Output the [x, y] coordinate of the center of the cell containing the given text.  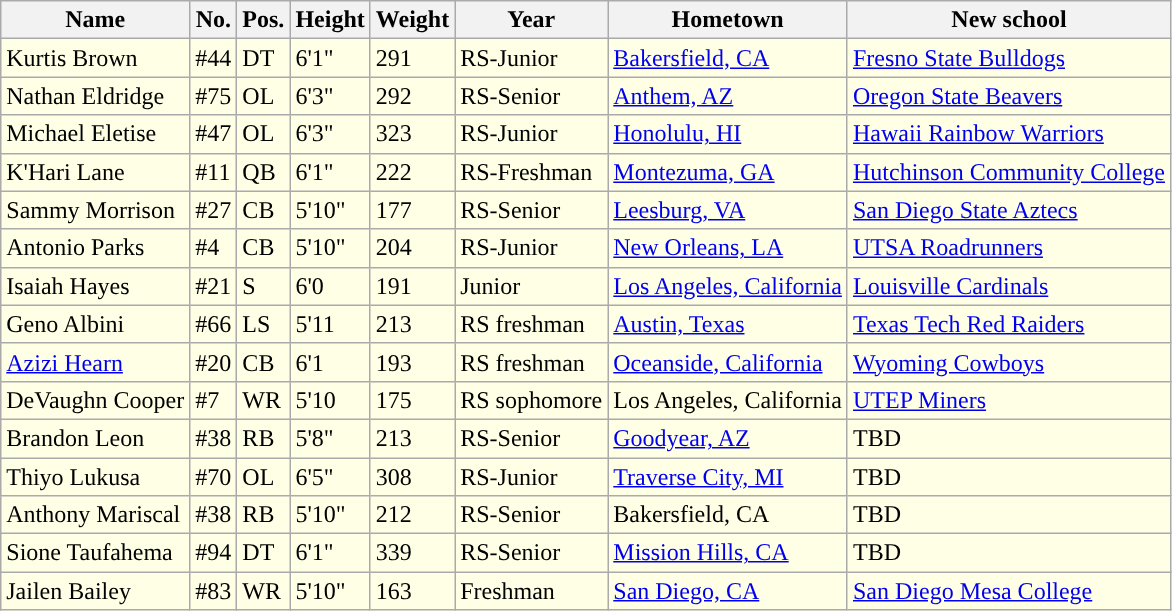
Antonio Parks [96, 248]
#94 [214, 553]
RS sophomore [532, 400]
Goodyear, AZ [728, 438]
#21 [214, 286]
RS-Freshman [532, 172]
Name [96, 20]
San Diego, CA [728, 591]
Texas Tech Red Raiders [1008, 324]
Traverse City, MI [728, 477]
Louisville Cardinals [1008, 286]
Year [532, 20]
K'Hari Lane [96, 172]
Oregon State Beavers [1008, 96]
6'5" [330, 477]
Michael Eletise [96, 134]
5'10 [330, 400]
Honolulu, HI [728, 134]
Mission Hills, CA [728, 553]
291 [412, 58]
191 [412, 286]
Freshman [532, 591]
193 [412, 362]
QB [264, 172]
#66 [214, 324]
Anthem, AZ [728, 96]
UTEP Miners [1008, 400]
177 [412, 210]
New Orleans, LA [728, 248]
New school [1008, 20]
Austin, Texas [728, 324]
Azizi Hearn [96, 362]
#44 [214, 58]
339 [412, 553]
DeVaughn Cooper [96, 400]
292 [412, 96]
6'0 [330, 286]
5'8" [330, 438]
#7 [214, 400]
San Diego State Aztecs [1008, 210]
S [264, 286]
#4 [214, 248]
Nathan Eldridge [96, 96]
323 [412, 134]
Montezuma, GA [728, 172]
San Diego Mesa College [1008, 591]
Pos. [264, 20]
5'11 [330, 324]
Fresno State Bulldogs [1008, 58]
#75 [214, 96]
Height [330, 20]
Hawaii Rainbow Warriors [1008, 134]
LS [264, 324]
Leesburg, VA [728, 210]
#83 [214, 591]
#70 [214, 477]
Wyoming Cowboys [1008, 362]
Geno Albini [96, 324]
212 [412, 515]
163 [412, 591]
#47 [214, 134]
UTSA Roadrunners [1008, 248]
Hometown [728, 20]
Isaiah Hayes [96, 286]
Anthony Mariscal [96, 515]
308 [412, 477]
Brandon Leon [96, 438]
Sammy Morrison [96, 210]
Jailen Bailey [96, 591]
Weight [412, 20]
204 [412, 248]
Thiyo Lukusa [96, 477]
222 [412, 172]
175 [412, 400]
#11 [214, 172]
Sione Taufahema [96, 553]
No. [214, 20]
Kurtis Brown [96, 58]
Oceanside, California [728, 362]
6'1 [330, 362]
Junior [532, 286]
Hutchinson Community College [1008, 172]
#20 [214, 362]
#27 [214, 210]
